Extract the [x, y] coordinate from the center of the cell holding the provided text.  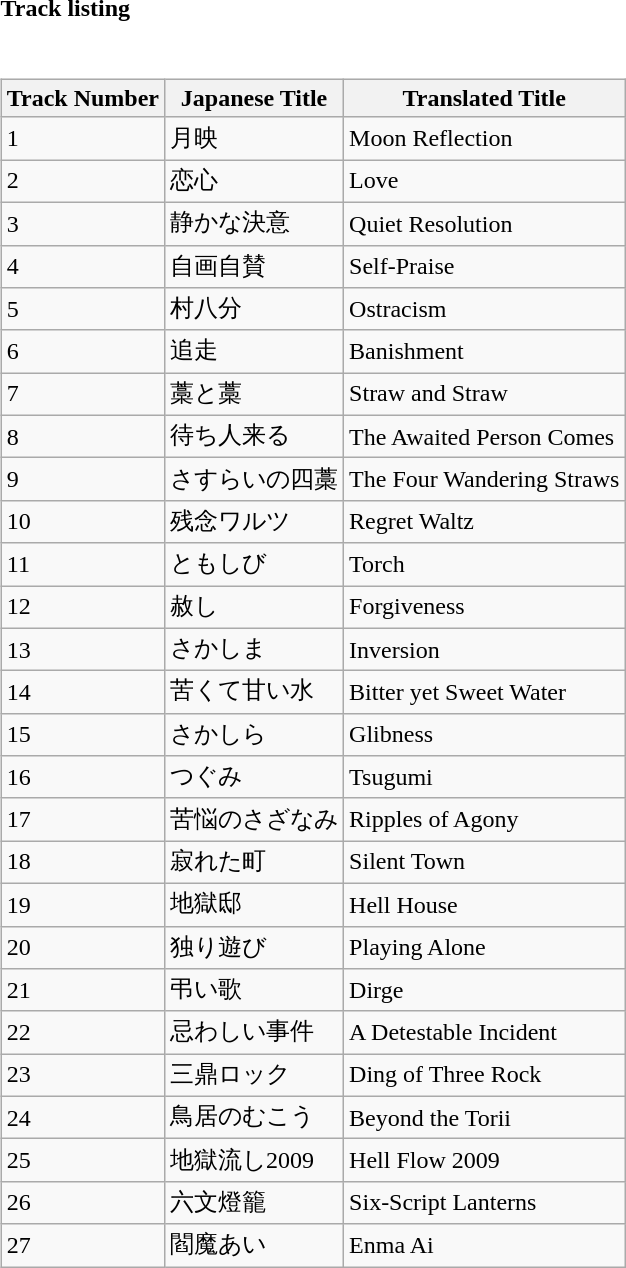
閻魔あい [254, 1246]
16 [82, 778]
独り遊び [254, 948]
The Awaited Person Comes [484, 436]
忌わしい事件 [254, 1032]
Silent Town [484, 862]
月映 [254, 138]
Track Number [82, 98]
赦し [254, 608]
Inversion [484, 650]
9 [82, 480]
14 [82, 692]
藁と藁 [254, 394]
自画自賛 [254, 266]
Playing Alone [484, 948]
7 [82, 394]
12 [82, 608]
21 [82, 990]
26 [82, 1202]
4 [82, 266]
Regret Waltz [484, 522]
苦くて甘い水 [254, 692]
地獄邸 [254, 904]
Self-Praise [484, 266]
Ding of Three Rock [484, 1076]
20 [82, 948]
Dirge [484, 990]
静かな決意 [254, 224]
Glibness [484, 734]
残念ワルツ [254, 522]
10 [82, 522]
Torch [484, 564]
27 [82, 1246]
A Detestable Incident [484, 1032]
8 [82, 436]
六文燈籠 [254, 1202]
Quiet Resolution [484, 224]
3 [82, 224]
Forgiveness [484, 608]
Six-Script Lanterns [484, 1202]
待ち人来る [254, 436]
Ostracism [484, 310]
村八分 [254, 310]
さかしら [254, 734]
ともしび [254, 564]
Translated Title [484, 98]
Moon Reflection [484, 138]
Beyond the Torii [484, 1118]
17 [82, 820]
苦悩のさざなみ [254, 820]
Ripples of Agony [484, 820]
さすらいの四藁 [254, 480]
Hell Flow 2009 [484, 1160]
23 [82, 1076]
5 [82, 310]
24 [82, 1118]
Tsugumi [484, 778]
恋心 [254, 182]
地獄流し2009 [254, 1160]
Bitter yet Sweet Water [484, 692]
弔い歌 [254, 990]
Japanese Title [254, 98]
Hell House [484, 904]
つぐみ [254, 778]
Love [484, 182]
鳥居のむこう [254, 1118]
13 [82, 650]
三鼎ロック [254, 1076]
Enma Ai [484, 1246]
19 [82, 904]
1 [82, 138]
11 [82, 564]
25 [82, 1160]
The Four Wandering Straws [484, 480]
寂れた町 [254, 862]
6 [82, 352]
Banishment [484, 352]
18 [82, 862]
追走 [254, 352]
Straw and Straw [484, 394]
22 [82, 1032]
15 [82, 734]
2 [82, 182]
さかしま [254, 650]
